Extract the [X, Y] coordinate from the center of the cell holding the provided text.  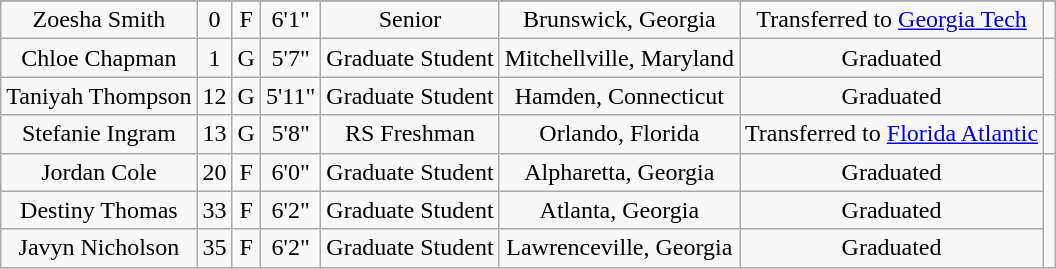
20 [214, 172]
35 [214, 248]
5'11" [290, 96]
Mitchellville, Maryland [619, 58]
13 [214, 134]
5'7" [290, 58]
Senior [410, 20]
6'1" [290, 20]
1 [214, 58]
Destiny Thomas [99, 210]
6'0" [290, 172]
Zoesha Smith [99, 20]
Taniyah Thompson [99, 96]
Stefanie Ingram [99, 134]
Javyn Nicholson [99, 248]
Jordan Cole [99, 172]
Atlanta, Georgia [619, 210]
12 [214, 96]
Orlando, Florida [619, 134]
Lawrenceville, Georgia [619, 248]
33 [214, 210]
Chloe Chapman [99, 58]
5'8" [290, 134]
0 [214, 20]
Alpharetta, Georgia [619, 172]
Hamden, Connecticut [619, 96]
Transferred to Florida Atlantic [892, 134]
Brunswick, Georgia [619, 20]
Transferred to Georgia Tech [892, 20]
RS Freshman [410, 134]
